Return (x, y) of the center of cell containing provided text 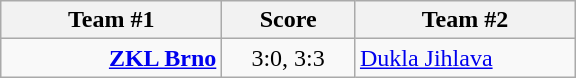
Team #2 (464, 20)
Team #1 (112, 20)
ZKL Brno (112, 58)
Score (288, 20)
3:0, 3:3 (288, 58)
Dukla Jihlava (464, 58)
